Capture the cell that displays the provided text and extract its [x, y] central coordinate. 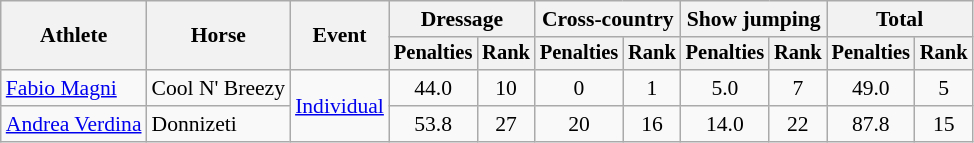
7 [798, 88]
Cool N' Breezy [219, 88]
87.8 [871, 124]
15 [944, 124]
Horse [219, 36]
14.0 [725, 124]
16 [652, 124]
Donnizeti [219, 124]
5 [944, 88]
Individual [340, 106]
27 [506, 124]
5.0 [725, 88]
1 [652, 88]
Fabio Magni [74, 88]
10 [506, 88]
53.8 [433, 124]
Dressage [462, 19]
Show jumping [754, 19]
44.0 [433, 88]
Event [340, 36]
20 [579, 124]
49.0 [871, 88]
0 [579, 88]
22 [798, 124]
Cross-country [608, 19]
Andrea Verdina [74, 124]
Total [900, 19]
Athlete [74, 36]
